Locate the cell with the specified text and output its (x, y) center coordinate. 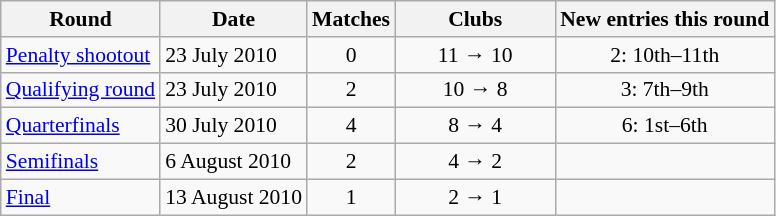
8 → 4 (475, 126)
13 August 2010 (234, 197)
2: 10th–11th (664, 55)
6: 1st–6th (664, 126)
30 July 2010 (234, 126)
Matches (351, 19)
2 → 1 (475, 197)
0 (351, 55)
11 → 10 (475, 55)
4 → 2 (475, 162)
Clubs (475, 19)
Date (234, 19)
Final (80, 197)
Quarterfinals (80, 126)
New entries this round (664, 19)
6 August 2010 (234, 162)
1 (351, 197)
Semifinals (80, 162)
Qualifying round (80, 90)
10 → 8 (475, 90)
Round (80, 19)
Penalty shootout (80, 55)
4 (351, 126)
3: 7th–9th (664, 90)
